Provide the [X, Y] coordinate of the cell's center where the given text is located.  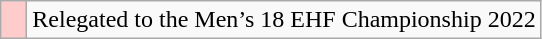
Relegated to the Men’s 18 EHF Championship 2022 [284, 20]
